Detect which cell encompasses the target text, then output its (x, y) center coordinate. 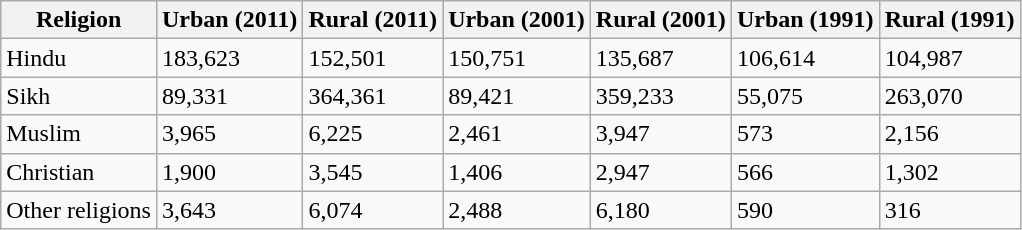
150,751 (517, 58)
135,687 (660, 58)
Rural (2011) (373, 20)
1,406 (517, 172)
2,488 (517, 210)
573 (805, 134)
55,075 (805, 96)
3,545 (373, 172)
Rural (2001) (660, 20)
590 (805, 210)
Urban (1991) (805, 20)
6,225 (373, 134)
316 (950, 210)
Rural (1991) (950, 20)
Religion (79, 20)
152,501 (373, 58)
89,331 (229, 96)
89,421 (517, 96)
1,900 (229, 172)
263,070 (950, 96)
359,233 (660, 96)
Hindu (79, 58)
Other religions (79, 210)
3,643 (229, 210)
Muslim (79, 134)
104,987 (950, 58)
Urban (2001) (517, 20)
106,614 (805, 58)
2,156 (950, 134)
2,947 (660, 172)
Christian (79, 172)
3,947 (660, 134)
183,623 (229, 58)
6,074 (373, 210)
566 (805, 172)
Sikh (79, 96)
1,302 (950, 172)
364,361 (373, 96)
Urban (2011) (229, 20)
6,180 (660, 210)
3,965 (229, 134)
2,461 (517, 134)
